Scan for the cell matching the given text and deliver its (X, Y) coordinate at center. 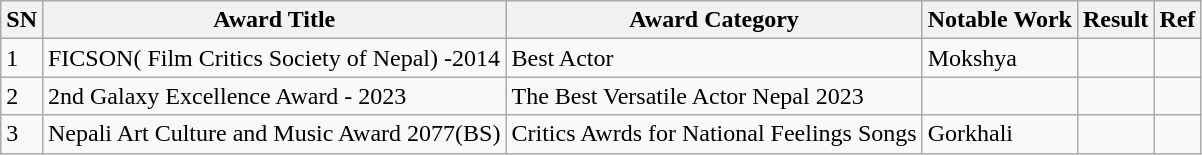
Result (1115, 20)
Award Category (714, 20)
Best Actor (714, 58)
Notable Work (1000, 20)
2nd Galaxy Excellence Award - 2023 (274, 96)
Mokshya (1000, 58)
The Best Versatile Actor Nepal 2023 (714, 96)
1 (22, 58)
SN (22, 20)
Critics Awrds for National Feelings Songs (714, 134)
Ref (1178, 20)
Award Title (274, 20)
FICSON( Film Critics Society of Nepal) -2014 (274, 58)
2 (22, 96)
3 (22, 134)
Nepali Art Culture and Music Award 2077(BS) (274, 134)
Gorkhali (1000, 134)
